Return the (x, y) coordinate for the center point of the cell that contains the specified text.  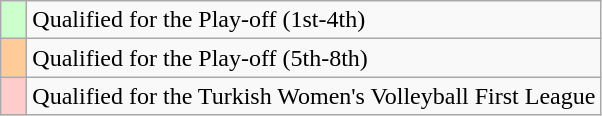
Qualified for the Turkish Women's Volleyball First League (314, 96)
Qualified for the Play-off (1st-4th) (314, 20)
Qualified for the Play-off (5th-8th) (314, 58)
